Pinpoint the cell where the given text exists, returning its [X, Y] midpoint coordinate. 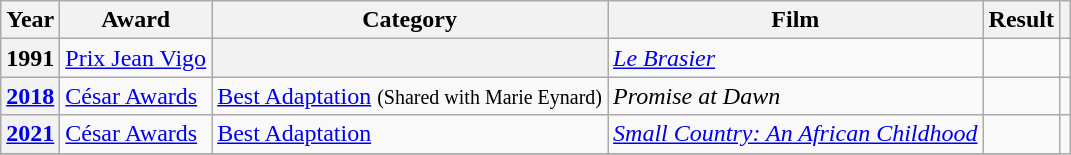
Best Adaptation (Shared with Marie Eynard) [410, 96]
Year [30, 20]
Best Adaptation [410, 134]
Promise at Dawn [796, 96]
Small Country: An African Childhood [796, 134]
Film [796, 20]
2018 [30, 96]
1991 [30, 58]
Result [1021, 20]
Category [410, 20]
Award [136, 20]
Le Brasier [796, 58]
Prix Jean Vigo [136, 58]
2021 [30, 134]
